Return [X, Y] of the center of cell containing provided text 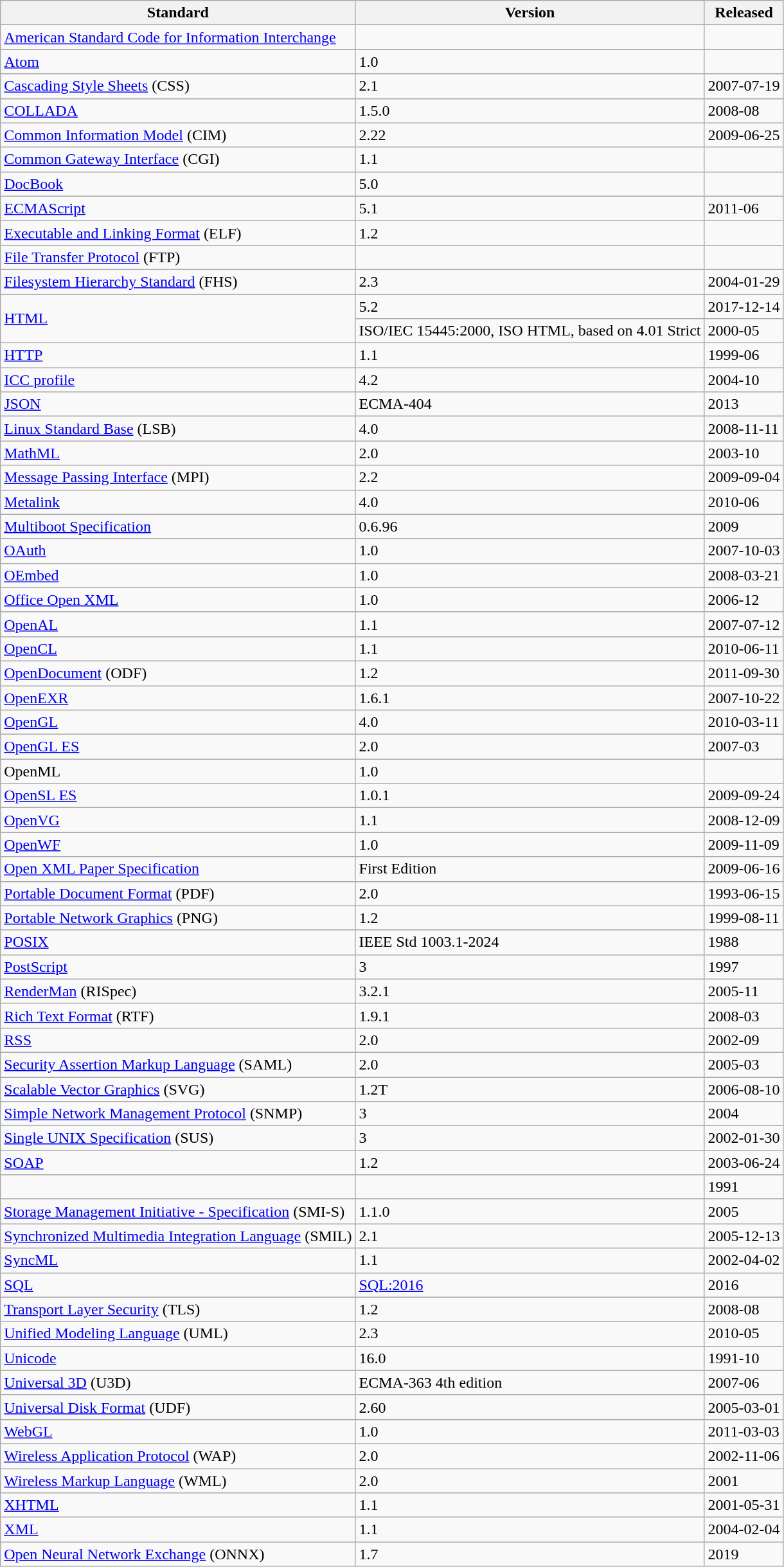
ECMAScript [178, 208]
OpenGL [178, 722]
1.2T [530, 1089]
SyncML [178, 1260]
2008-03 [744, 1016]
1.1.0 [530, 1212]
2002-01-30 [744, 1138]
Wireless Markup Language (WML) [178, 1480]
2003-06-24 [744, 1163]
1991-10 [744, 1358]
JSON [178, 404]
2002-09 [744, 1040]
2010-05 [744, 1334]
2004 [744, 1114]
2006-12 [744, 600]
2.22 [530, 135]
SQL:2016 [530, 1285]
XHTML [178, 1505]
2000-05 [744, 331]
ISO/IEC 15445:2000, ISO HTML, based on 4.01 Strict [530, 331]
2004-02-04 [744, 1530]
Open XML Paper Specification [178, 869]
2.60 [530, 1407]
OpenVG [178, 820]
Single UNIX Specification (SUS) [178, 1138]
ECMA-404 [530, 404]
2003-10 [744, 453]
PostScript [178, 967]
2005-12-13 [744, 1236]
2009-06-25 [744, 135]
OpenCL [178, 649]
Released [744, 13]
First Edition [530, 869]
OAuth [178, 551]
1.5.0 [530, 111]
WebGL [178, 1431]
OEmbed [178, 575]
Unicode [178, 1358]
Simple Network Management Protocol (SNMP) [178, 1114]
2007-07-12 [744, 624]
2002-11-06 [744, 1456]
2002-04-02 [744, 1260]
1993-06-15 [744, 893]
Common Gateway Interface (CGI) [178, 159]
2005-03-01 [744, 1407]
OpenML [178, 771]
SOAP [178, 1163]
2009-09-04 [744, 478]
1988 [744, 942]
2007-10-22 [744, 697]
2016 [744, 1285]
2008-12-09 [744, 820]
American Standard Code for Information Interchange [178, 37]
Metalink [178, 502]
2004-10 [744, 380]
HTTP [178, 355]
2009-11-09 [744, 845]
Atom [178, 62]
2011-09-30 [744, 673]
Portable Network Graphics (PNG) [178, 918]
2001-05-31 [744, 1505]
2011-03-03 [744, 1431]
Storage Management Initiative - Specification (SMI-S) [178, 1212]
4.2 [530, 380]
0.6.96 [530, 526]
2008-03-21 [744, 575]
OpenSL ES [178, 796]
POSIX [178, 942]
File Transfer Protocol (FTP) [178, 257]
IEEE Std 1003.1-2024 [530, 942]
Executable and Linking Format (ELF) [178, 233]
OpenGL ES [178, 747]
COLLADA [178, 111]
2.2 [530, 478]
1997 [744, 967]
OpenWF [178, 845]
Synchronized Multimedia Integration Language (SMIL) [178, 1236]
Version [530, 13]
16.0 [530, 1358]
Filesystem Hierarchy Standard (FHS) [178, 282]
MathML [178, 453]
Universal Disk Format (UDF) [178, 1407]
3.2.1 [530, 991]
Portable Document Format (PDF) [178, 893]
2017-12-14 [744, 307]
1.6.1 [530, 697]
2001 [744, 1480]
OpenEXR [178, 697]
DocBook [178, 184]
Open Neural Network Exchange (ONNX) [178, 1554]
XML [178, 1530]
2010-03-11 [744, 722]
SQL [178, 1285]
ECMA-363 4th edition [530, 1383]
Transport Layer Security (TLS) [178, 1309]
2009-09-24 [744, 796]
2007-10-03 [744, 551]
1991 [744, 1187]
Common Information Model (CIM) [178, 135]
1.9.1 [530, 1016]
Scalable Vector Graphics (SVG) [178, 1089]
2010-06 [744, 502]
2007-06 [744, 1383]
1999-08-11 [744, 918]
2010-06-11 [744, 649]
HTML [178, 319]
2006-08-10 [744, 1089]
5.2 [530, 307]
Linux Standard Base (LSB) [178, 429]
Unified Modeling Language (UML) [178, 1334]
OpenAL [178, 624]
2009-06-16 [744, 869]
Wireless Application Protocol (WAP) [178, 1456]
ICC profile [178, 380]
2004-01-29 [744, 282]
2019 [744, 1554]
2005-03 [744, 1064]
5.1 [530, 208]
2005-11 [744, 991]
1.0.1 [530, 796]
RenderMan (RISpec) [178, 991]
Cascading Style Sheets (CSS) [178, 86]
2013 [744, 404]
5.0 [530, 184]
1999-06 [744, 355]
RSS [178, 1040]
Rich Text Format (RTF) [178, 1016]
1.7 [530, 1554]
Message Passing Interface (MPI) [178, 478]
Security Assertion Markup Language (SAML) [178, 1064]
OpenDocument (ODF) [178, 673]
Office Open XML [178, 600]
2005 [744, 1212]
2011-06 [744, 208]
Standard [178, 13]
2007-03 [744, 747]
2008-11-11 [744, 429]
2007-07-19 [744, 86]
Universal 3D (U3D) [178, 1383]
2009 [744, 526]
Multiboot Specification [178, 526]
